Extract the [X, Y] coordinate from the center of the cell holding the provided text.  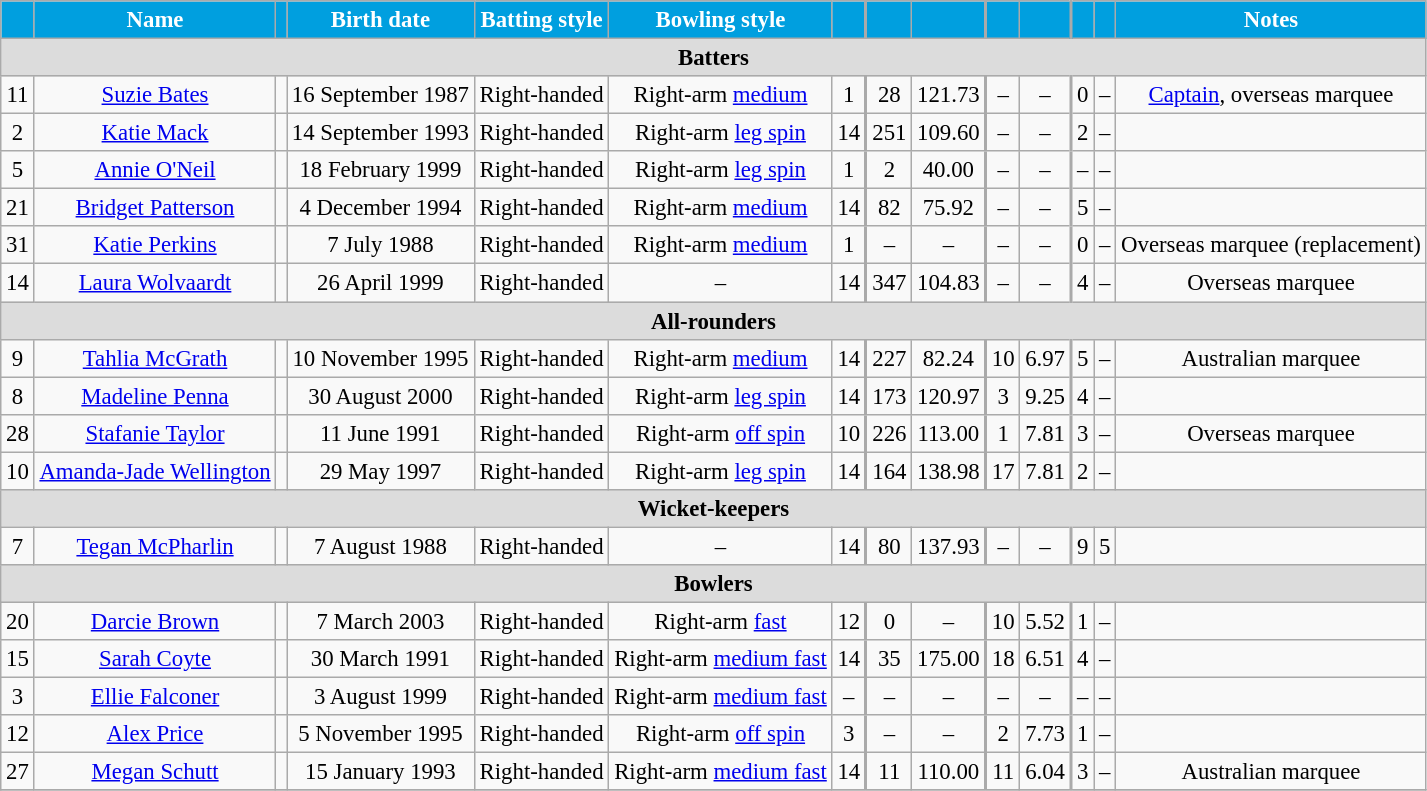
138.98 [949, 471]
120.97 [949, 396]
17 [1003, 471]
5.52 [1046, 621]
121.73 [949, 95]
8 [18, 396]
6.51 [1046, 659]
14 September 1993 [381, 133]
10 November 1995 [381, 358]
109.60 [949, 133]
7 [18, 546]
Right-arm fast [720, 621]
3 August 1999 [381, 697]
30 March 1991 [381, 659]
Notes [1271, 20]
7 July 1988 [381, 245]
Ellie Falconer [155, 697]
Stafanie Taylor [155, 433]
6.04 [1046, 772]
5 November 1995 [381, 734]
4 December 1994 [381, 208]
16 September 1987 [381, 95]
18 [1003, 659]
Bridget Patterson [155, 208]
Laura Wolvaardt [155, 283]
113.00 [949, 433]
21 [18, 208]
Name [155, 20]
Suzie Bates [155, 95]
164 [889, 471]
Megan Schutt [155, 772]
30 August 2000 [381, 396]
104.83 [949, 283]
Captain, overseas marquee [1271, 95]
Wicket-keepers [714, 509]
Batting style [542, 20]
6.97 [1046, 358]
31 [18, 245]
Darcie Brown [155, 621]
Annie O'Neil [155, 170]
18 February 1999 [381, 170]
347 [889, 283]
82.24 [949, 358]
Sarah Coyte [155, 659]
7 August 1988 [381, 546]
175.00 [949, 659]
Batters [714, 58]
7.73 [1046, 734]
40.00 [949, 170]
Amanda-Jade Wellington [155, 471]
226 [889, 433]
80 [889, 546]
Bowlers [714, 584]
251 [889, 133]
15 [18, 659]
75.92 [949, 208]
110.00 [949, 772]
227 [889, 358]
35 [889, 659]
Birth date [381, 20]
173 [889, 396]
9.25 [1046, 396]
Overseas marquee (replacement) [1271, 245]
15 January 1993 [381, 772]
11 June 1991 [381, 433]
Alex Price [155, 734]
Tegan McPharlin [155, 546]
Madeline Penna [155, 396]
137.93 [949, 546]
All-rounders [714, 321]
Katie Mack [155, 133]
Bowling style [720, 20]
20 [18, 621]
27 [18, 772]
Katie Perkins [155, 245]
26 April 1999 [381, 283]
29 May 1997 [381, 471]
Tahlia McGrath [155, 358]
7 March 2003 [381, 621]
82 [889, 208]
